Capture the cell that displays the provided text and extract its (x, y) central coordinate. 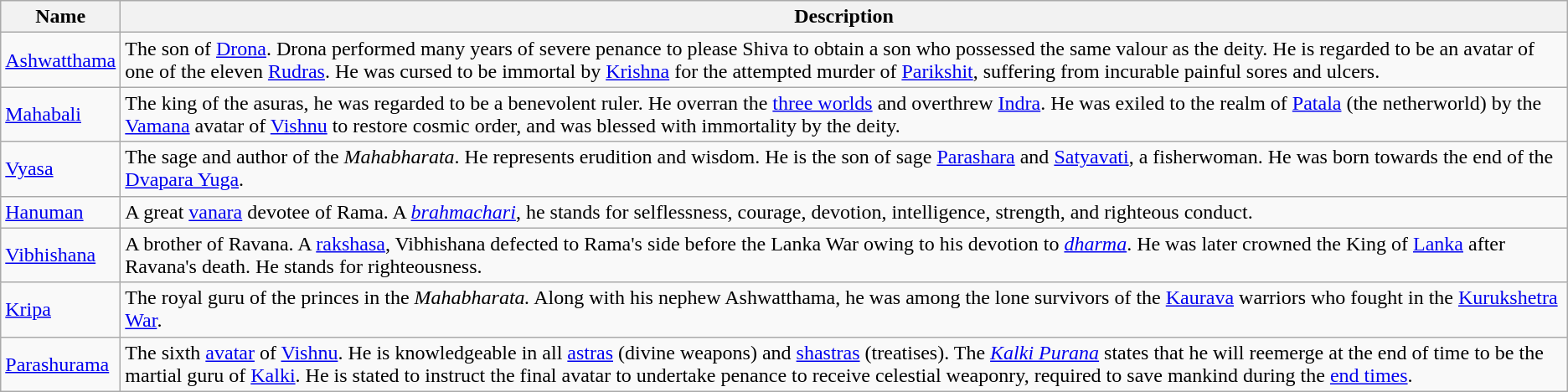
Mahabali (60, 114)
Vyasa (60, 169)
Description (844, 17)
Kripa (60, 310)
Name (60, 17)
Ashwatthama (60, 60)
Parashurama (60, 364)
Hanuman (60, 212)
Vibhishana (60, 255)
A great vanara devotee of Rama. A brahmachari, he stands for selflessness, courage, devotion, intelligence, strength, and righteous conduct. (844, 212)
